Locate the cell with the specified text and output its (X, Y) center coordinate. 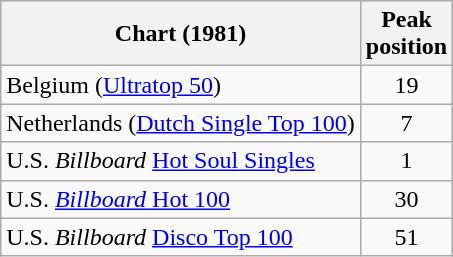
U.S. Billboard Hot 100 (181, 199)
30 (406, 199)
Peakposition (406, 34)
U.S. Billboard Disco Top 100 (181, 237)
19 (406, 85)
Chart (1981) (181, 34)
1 (406, 161)
Netherlands (Dutch Single Top 100) (181, 123)
7 (406, 123)
U.S. Billboard Hot Soul Singles (181, 161)
Belgium (Ultratop 50) (181, 85)
51 (406, 237)
